For the text-containing cell, return its midpoint in (X, Y) coordinate format. 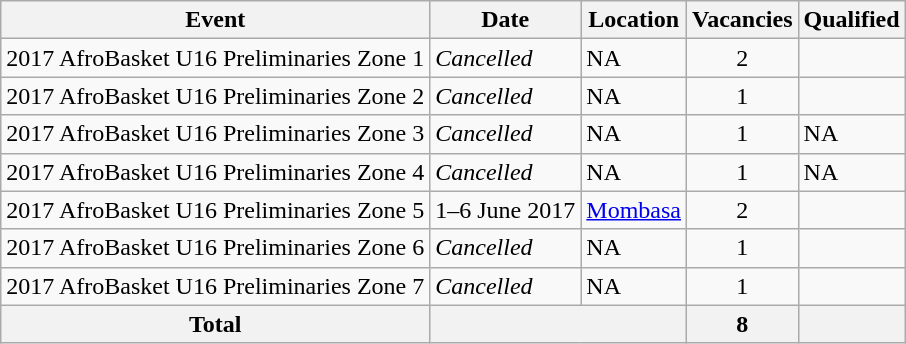
Qualified (852, 20)
1–6 June 2017 (506, 210)
2017 AfroBasket U16 Preliminaries Zone 2 (216, 96)
Total (216, 324)
Location (634, 20)
2017 AfroBasket U16 Preliminaries Zone 6 (216, 248)
2017 AfroBasket U16 Preliminaries Zone 1 (216, 58)
2017 AfroBasket U16 Preliminaries Zone 4 (216, 172)
8 (743, 324)
Mombasa (634, 210)
Date (506, 20)
Event (216, 20)
Vacancies (743, 20)
2017 AfroBasket U16 Preliminaries Zone 7 (216, 286)
2017 AfroBasket U16 Preliminaries Zone 3 (216, 134)
2017 AfroBasket U16 Preliminaries Zone 5 (216, 210)
